Search for the cell housing the specified text and yield its (x, y) center coordinate. 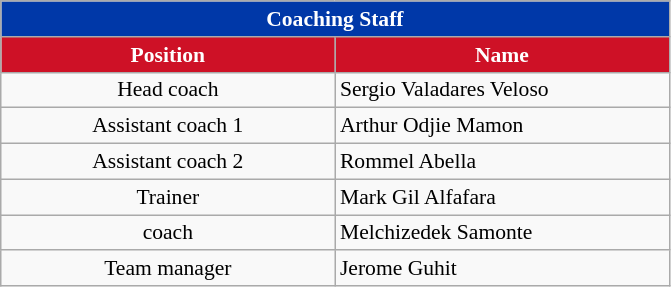
Trainer (168, 197)
Position (168, 55)
Assistant coach 1 (168, 126)
Head coach (168, 90)
Sergio Valadares Veloso (502, 90)
Arthur Odjie Mamon (502, 126)
Mark Gil Alfafara (502, 197)
Rommel Abella (502, 162)
Jerome Guhit (502, 269)
Melchizedek Samonte (502, 233)
Coaching Staff (335, 19)
Name (502, 55)
Team manager (168, 269)
coach (168, 233)
Assistant coach 2 (168, 162)
